Pinpoint the cell where the given text exists, returning its (X, Y) midpoint coordinate. 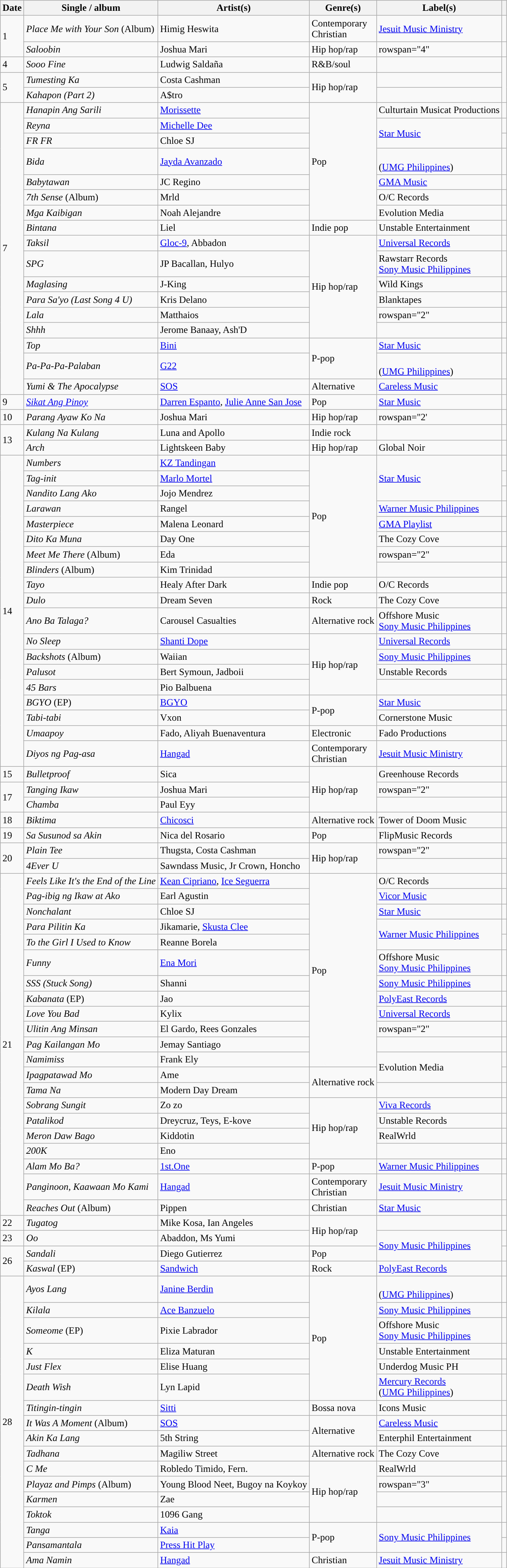
5th String (234, 1438)
20 (12, 858)
Viva Records (439, 1105)
Tanga (91, 1530)
Vxon (234, 717)
Titingin-tingin (91, 1408)
Larawan (91, 509)
Ace Banzuelo (234, 1310)
rowspan="2' (439, 417)
Sa Susunod sa Akin (91, 835)
Shanni (234, 983)
Namimiss (91, 1060)
Dulo (91, 600)
Kean Cipriano, Ice Seguerra (234, 881)
Nandito Lang Ako (91, 494)
GMA Music (439, 182)
Mga Kaibigan (91, 213)
Feels Like It's the End of the Line (91, 881)
SSS (Stuck Song) (91, 983)
1096 Gang (234, 1514)
Bintana (91, 228)
It Was A Moment (Album) (91, 1423)
Abaddon, Ms Yumi (234, 1238)
Dito Ka Muna (91, 539)
Para Sa'yo (Last Song 4 U) (91, 300)
Tower of Doom Music (439, 820)
GMA Playlist (439, 524)
Pa-Pa-Pa-Palaban (91, 366)
Pansamantala (91, 1545)
10 (12, 417)
Masterpiece (91, 524)
Panginoon, Kaawaan Mo Kami (91, 1187)
Culturtain Musicat Productions (439, 110)
Tadhana (91, 1453)
Mrld (234, 197)
FlipMusic Records (439, 835)
Blanktapes (439, 300)
Alam Mo Ba? (91, 1166)
Umaapoy (91, 733)
Taksil (91, 243)
Eliza Maturan (234, 1351)
Backshots (Album) (91, 657)
Shanti Dope (234, 641)
Young Blood Neet, Bugoy na Koykoy (234, 1484)
Love You Bad (91, 1014)
C Me (91, 1469)
17 (12, 797)
Mercury Records(UMG Philippines) (439, 1387)
23 (12, 1238)
Carousel Casualties (234, 621)
Global Noir (439, 447)
Diyos ng Pag-asa (91, 754)
Sica (234, 774)
Eno (234, 1151)
Press Hit Play (234, 1545)
Elise Huang (234, 1366)
Bida (91, 161)
Michelle Dee (234, 125)
Sobrang Sungit (91, 1105)
Funny (91, 962)
Fado Productions (439, 733)
Reaches Out (Album) (91, 1207)
Kim Trinidad (234, 570)
9 (12, 402)
JP Bacallan, Hulyo (234, 264)
Robledo Timido, Fern. (234, 1469)
Babytawan (91, 182)
Lyn Lapid (234, 1387)
4 (12, 64)
J-King (234, 284)
Bini (234, 345)
Ulitin Ang Minsan (91, 1029)
Ludwig Saldaña (234, 64)
JC Regino (234, 182)
Ano Ba Talaga? (91, 621)
Tayo (91, 585)
Label(s) (439, 8)
Luna and Apollo (234, 432)
Jayda Avanzado (234, 161)
Zae (234, 1499)
13 (12, 440)
Dreycruz, Teys, E-kove (234, 1121)
El Gardo, Rees Gonzales (234, 1029)
Enterphil Entertainment (439, 1438)
Fado, Aliyah Buenaventura (234, 733)
Magiliw Street (234, 1453)
21 (12, 1044)
Morissette (234, 110)
Nica del Rosario (234, 835)
Himig Heswita (234, 29)
28 (12, 1422)
Malena Leonard (234, 524)
Chicosci (234, 820)
1st.One (234, 1166)
Ipagpatawad Mo (91, 1075)
Genre(s) (343, 8)
Darren Espanto, Julie Anne San Jose (234, 402)
Para Pilitin Ka (91, 927)
Marlo Mortel (234, 478)
Modern Day Dream (234, 1090)
Lala (91, 315)
Ena Mori (234, 962)
Saloobin (91, 49)
A$tro (234, 95)
Bossa nova (343, 1408)
Thugsta, Costa Cashman (234, 851)
Ame (234, 1075)
Paul Eyy (234, 805)
Rangel (234, 509)
Janine Berdin (234, 1289)
Underdog Music PH (439, 1366)
Bulletproof (91, 774)
Ayos Lang (91, 1289)
5 (12, 87)
Toktok (91, 1514)
Pag-ibig ng Ikaw at Ako (91, 896)
Karmen (91, 1499)
Matthaios (234, 315)
Reanne Borela (234, 942)
Blinders (Album) (91, 570)
200K (91, 1151)
Numbers (91, 463)
Rawstarr RecordsSony Music Philippines (439, 264)
Plain Tee (91, 851)
Sooo Fine (91, 64)
Wild Kings (439, 284)
Death Wish (91, 1387)
R&B/soul (343, 64)
Parang Ayaw Ko Na (91, 417)
Nonchalant (91, 911)
Indie rock (343, 432)
Date (12, 8)
Kilala (91, 1310)
G22 (234, 366)
Zo zo (234, 1105)
Cornerstone Music (439, 717)
Kylix (234, 1014)
Bert Symoun, Jadboii (234, 672)
Sawndass Music, Jr Crown, Honcho (234, 866)
1 (12, 36)
Kulang Na Kulang (91, 432)
Eda (234, 554)
22 (12, 1223)
Oo (91, 1238)
Artist(s) (234, 8)
Pag Kailangan Mo (91, 1044)
Icons Music (439, 1408)
14 (12, 611)
Jao (234, 999)
Pippen (234, 1207)
Kahapon (Part 2) (91, 95)
Tanging Ikaw (91, 790)
K (91, 1351)
Single / album (91, 8)
KZ Tandingan (234, 463)
Patalikod (91, 1121)
Tag-init (91, 478)
FR FR (91, 141)
15 (12, 774)
Chamba (91, 805)
7th Sense (Album) (91, 197)
Hanapin Ang Sarili (91, 110)
Biktima (91, 820)
Diego Gutierrez (234, 1254)
Jojo Mendrez (234, 494)
Place Me with Your Son (Album) (91, 29)
Tumesting Ka (91, 80)
Waiian (234, 657)
Pixie Labrador (234, 1331)
Pio Balbuena (234, 687)
Earl Agustin (234, 896)
Meron Daw Bago (91, 1136)
BGYO (EP) (91, 702)
Liel (234, 228)
Tama Na (91, 1090)
Jerome Banaay, Ash'D (234, 330)
Lightskeen Baby (234, 447)
Greenhouse Records (439, 774)
No Sleep (91, 641)
Top (91, 345)
Maglasing (91, 284)
Electronic (343, 733)
Tugatog (91, 1223)
Sandali (91, 1254)
SPG (91, 264)
Tabi-tabi (91, 717)
Frank Ely (234, 1060)
Shhh (91, 330)
Jemay Santiago (234, 1044)
26 (12, 1261)
Arch (91, 447)
Just Flex (91, 1366)
7 (12, 248)
Yumi & The Apocalypse (91, 387)
Kiddotin (234, 1136)
Day One (234, 539)
Vicor Music (439, 896)
Sandwich (234, 1269)
BGYO (234, 702)
rowspan="3" (439, 1484)
To the Girl I Used to Know (91, 942)
Reyna (91, 125)
Kris Delano (234, 300)
Dream Seven (234, 600)
Jikamarie, Skusta Clee (234, 927)
19 (12, 835)
Sikat Ang Pinoy (91, 402)
Playaz and Pimps (Album) (91, 1484)
Kabanata (EP) (91, 999)
rowspan="4" (439, 49)
Noah Alejandre (234, 213)
Healy After Dark (234, 585)
Kaswal (EP) (91, 1269)
Meet Me There (Album) (91, 554)
Ama Namin (91, 1560)
Palusot (91, 672)
Mike Kosa, Ian Angeles (234, 1223)
4Ever U (91, 866)
Someome (EP) (91, 1331)
18 (12, 820)
Akin Ka Lang (91, 1438)
Gloc-9, Abbadon (234, 243)
Sitti (234, 1408)
Kaia (234, 1530)
Costa Cashman (234, 80)
45 Bars (91, 687)
